Detect which cell encompasses the target text, then output its (X, Y) center coordinate. 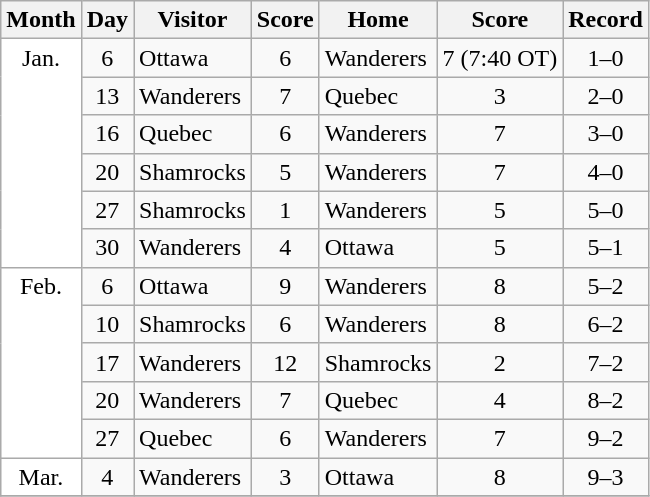
1 (285, 210)
12 (285, 362)
13 (107, 96)
30 (107, 248)
4–0 (606, 172)
Month (41, 20)
7 (7:40 OT) (500, 58)
3–0 (606, 134)
8–2 (606, 400)
16 (107, 134)
2–0 (606, 96)
1–0 (606, 58)
9 (285, 286)
Feb. (41, 362)
10 (107, 324)
5–2 (606, 286)
5–0 (606, 210)
9–3 (606, 477)
Day (107, 20)
Record (606, 20)
7–2 (606, 362)
Home (378, 20)
Visitor (193, 20)
Mar. (41, 477)
17 (107, 362)
5–1 (606, 248)
6–2 (606, 324)
2 (500, 362)
9–2 (606, 438)
Jan. (41, 153)
